For the text-containing cell, return its midpoint in (x, y) coordinate format. 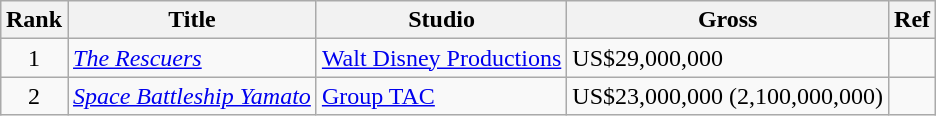
US$29,000,000 (728, 58)
Title (192, 20)
The Rescuers (192, 58)
Rank (34, 20)
Space Battleship Yamato (192, 96)
Studio (441, 20)
1 (34, 58)
Ref (912, 20)
Walt Disney Productions (441, 58)
Group TAC (441, 96)
US$23,000,000 (2,100,000,000) (728, 96)
2 (34, 96)
Gross (728, 20)
